From the cell containing the given text, extract its center point as [x, y] coordinate. 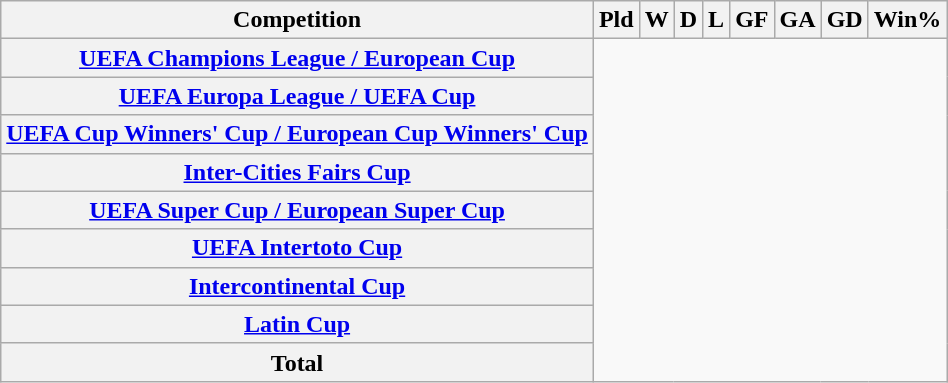
UEFA Europa League / UEFA Cup [298, 96]
Win% [908, 20]
Competition [298, 20]
UEFA Cup Winners' Cup / European Cup Winners' Cup [298, 134]
Total [298, 362]
UEFA Super Cup / European Super Cup [298, 210]
D [688, 20]
L [716, 20]
UEFA Intertoto Cup [298, 248]
Latin Cup [298, 324]
GA [798, 20]
Pld [616, 20]
Intercontinental Cup [298, 286]
UEFA Champions League / European Cup [298, 58]
W [656, 20]
Inter-Cities Fairs Cup [298, 172]
GD [844, 20]
GF [752, 20]
